Find where the given text appears and provide that cell's center as (X, Y) coordinate. 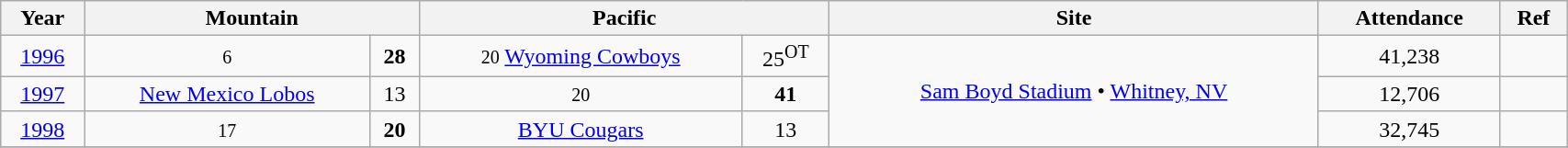
BYU Cougars (581, 129)
28 (395, 57)
New Mexico Lobos (228, 94)
Mountain (252, 18)
32,745 (1409, 129)
Year (42, 18)
Site (1074, 18)
1998 (42, 129)
17 (228, 129)
41 (786, 94)
25OT (786, 57)
6 (228, 57)
Ref (1534, 18)
12,706 (1409, 94)
1996 (42, 57)
Sam Boyd Stadium • Whitney, NV (1074, 92)
Attendance (1409, 18)
Pacific (625, 18)
20 Wyoming Cowboys (581, 57)
1997 (42, 94)
41,238 (1409, 57)
